From the cell containing the given text, extract its center point as (X, Y) coordinate. 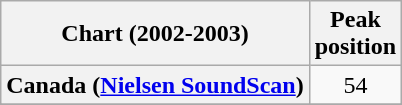
54 (355, 85)
Canada (Nielsen SoundScan) (155, 85)
Peakposition (355, 34)
Chart (2002-2003) (155, 34)
